Output the [x, y] coordinate of the center of the cell containing the given text.  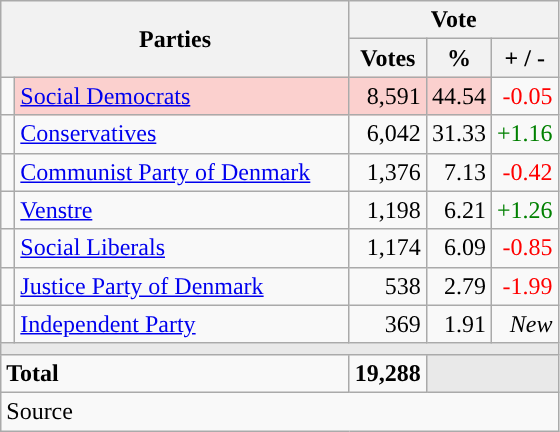
Independent Party [182, 324]
2.79 [458, 286]
44.54 [458, 96]
Source [280, 411]
-0.85 [524, 248]
+1.26 [524, 210]
Social Democrats [182, 96]
31.33 [458, 134]
Conservatives [182, 134]
-0.05 [524, 96]
New [524, 324]
Votes [388, 58]
+1.16 [524, 134]
+ / - [524, 58]
19,288 [388, 373]
Parties [176, 39]
1,174 [388, 248]
1.91 [458, 324]
% [458, 58]
Venstre [182, 210]
Justice Party of Denmark [182, 286]
Total [176, 373]
6,042 [388, 134]
Vote [454, 20]
Social Liberals [182, 248]
369 [388, 324]
1,198 [388, 210]
-1.99 [524, 286]
6.21 [458, 210]
-0.42 [524, 172]
8,591 [388, 96]
1,376 [388, 172]
538 [388, 286]
6.09 [458, 248]
7.13 [458, 172]
Communist Party of Denmark [182, 172]
